Search for the cell housing the specified text and yield its [X, Y] center coordinate. 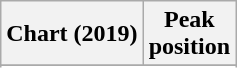
Peakposition [189, 34]
Chart (2019) [72, 34]
